Return the [x, y] coordinate for the center point of the cell that contains the specified text.  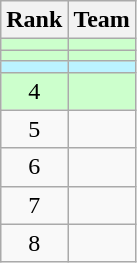
5 [34, 129]
6 [34, 167]
8 [34, 243]
Team [102, 20]
7 [34, 205]
4 [34, 91]
Rank [34, 20]
